Output the [x, y] coordinate of the center of the cell containing the given text.  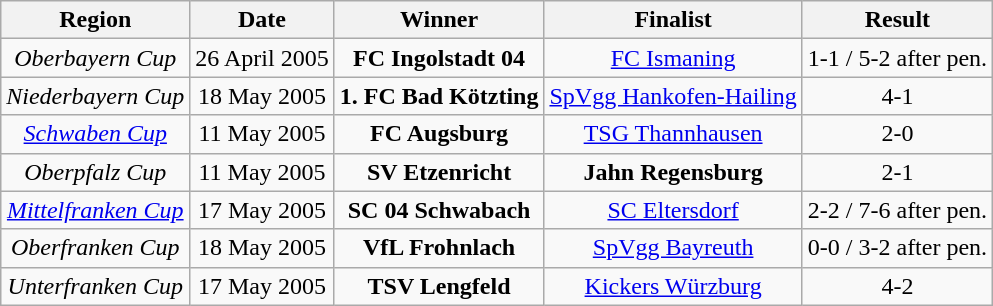
SpVgg Bayreuth [673, 248]
VfL Frohnlach [439, 248]
2-0 [897, 134]
Oberfranken Cup [96, 248]
Kickers Würzburg [673, 286]
Jahn Regensburg [673, 172]
Oberbayern Cup [96, 58]
FC Augsburg [439, 134]
4-2 [897, 286]
TSV Lengfeld [439, 286]
2-2 / 7-6 after pen. [897, 210]
SC Eltersdorf [673, 210]
SpVgg Hankofen-Hailing [673, 96]
0-0 / 3-2 after pen. [897, 248]
Result [897, 20]
Date [262, 20]
Region [96, 20]
SC 04 Schwabach [439, 210]
Winner [439, 20]
1. FC Bad Kötzting [439, 96]
TSG Thannhausen [673, 134]
Oberpfalz Cup [96, 172]
4-1 [897, 96]
FC Ingolstadt 04 [439, 58]
26 April 2005 [262, 58]
Niederbayern Cup [96, 96]
1-1 / 5-2 after pen. [897, 58]
2-1 [897, 172]
Finalist [673, 20]
SV Etzenricht [439, 172]
Mittelfranken Cup [96, 210]
FC Ismaning [673, 58]
Schwaben Cup [96, 134]
Unterfranken Cup [96, 286]
